For the text-containing cell, return its midpoint in [X, Y] coordinate format. 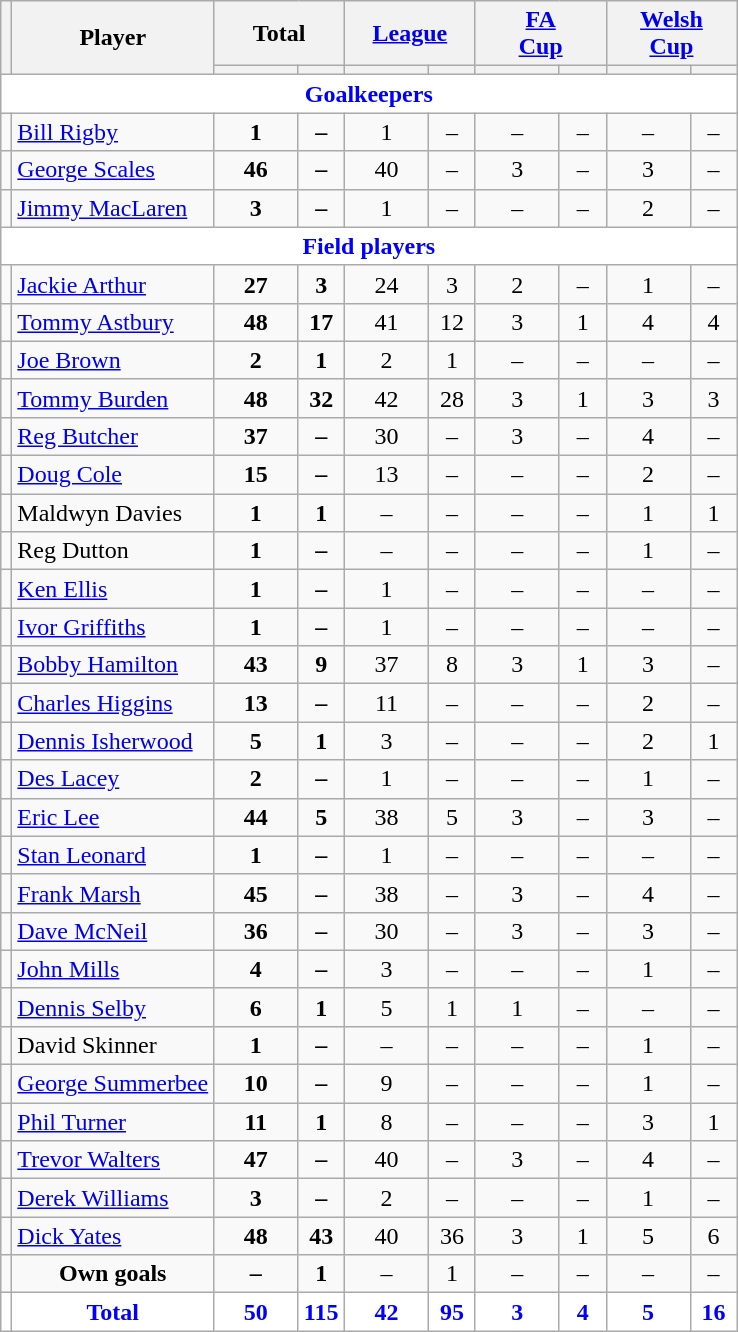
12 [452, 322]
95 [452, 1312]
Jackie Arthur [113, 284]
WelshCup [672, 34]
28 [452, 398]
Tommy Astbury [113, 322]
Dennis Isherwood [113, 741]
Phil Turner [113, 1122]
44 [256, 817]
50 [256, 1312]
David Skinner [113, 1046]
George Scales [113, 170]
Own goals [113, 1274]
27 [256, 284]
Reg Dutton [113, 551]
17 [322, 322]
32 [322, 398]
Ivor Griffiths [113, 627]
Derek Williams [113, 1198]
47 [256, 1160]
Maldwyn Davies [113, 513]
Goalkeepers [369, 94]
Trevor Walters [113, 1160]
George Summerbee [113, 1084]
Dick Yates [113, 1236]
16 [714, 1312]
Jimmy MacLaren [113, 208]
Player [113, 38]
115 [322, 1312]
Dave McNeil [113, 931]
Eric Lee [113, 817]
John Mills [113, 969]
Des Lacey [113, 779]
10 [256, 1084]
Frank Marsh [113, 893]
Ken Ellis [113, 589]
Dennis Selby [113, 1007]
FACup [540, 34]
Doug Cole [113, 475]
Stan Leonard [113, 855]
Joe Brown [113, 360]
Reg Butcher [113, 437]
Bobby Hamilton [113, 665]
24 [386, 284]
45 [256, 893]
Bill Rigby [113, 132]
46 [256, 170]
41 [386, 322]
League [410, 34]
Charles Higgins [113, 703]
Field players [369, 246]
15 [256, 475]
Tommy Burden [113, 398]
